Scan for the cell matching the given text and deliver its [X, Y] coordinate at center. 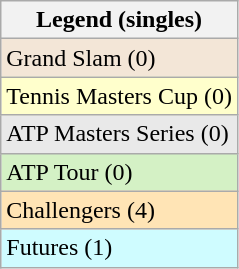
Grand Slam (0) [120, 58]
Challengers (4) [120, 210]
ATP Tour (0) [120, 172]
Tennis Masters Cup (0) [120, 96]
Legend (singles) [120, 20]
ATP Masters Series (0) [120, 134]
Futures (1) [120, 248]
